Return the [X, Y] coordinate for the center point of the cell that contains the specified text.  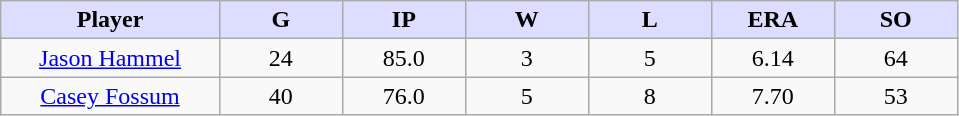
24 [280, 58]
76.0 [404, 96]
Player [110, 20]
Jason Hammel [110, 58]
IP [404, 20]
85.0 [404, 58]
G [280, 20]
3 [526, 58]
64 [896, 58]
6.14 [772, 58]
40 [280, 96]
L [650, 20]
8 [650, 96]
7.70 [772, 96]
53 [896, 96]
ERA [772, 20]
Casey Fossum [110, 96]
SO [896, 20]
W [526, 20]
